From the cell containing the given text, extract its center point as (X, Y) coordinate. 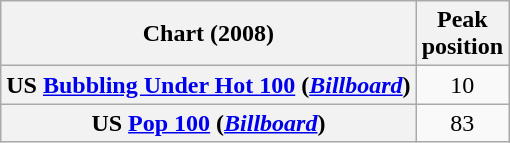
83 (462, 123)
10 (462, 85)
US Pop 100 (Billboard) (208, 123)
Peakposition (462, 34)
US Bubbling Under Hot 100 (Billboard) (208, 85)
Chart (2008) (208, 34)
